Capture the cell that displays the provided text and extract its [x, y] central coordinate. 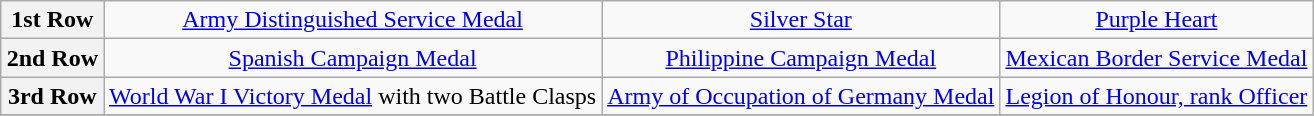
Legion of Honour, rank Officer [1156, 96]
Mexican Border Service Medal [1156, 58]
Army of Occupation of Germany Medal [801, 96]
3rd Row [52, 96]
Spanish Campaign Medal [353, 58]
Philippine Campaign Medal [801, 58]
1st Row [52, 20]
Army Distinguished Service Medal [353, 20]
Silver Star [801, 20]
Purple Heart [1156, 20]
World War I Victory Medal with two Battle Clasps [353, 96]
2nd Row [52, 58]
